Return (x, y) of the center of cell containing provided text 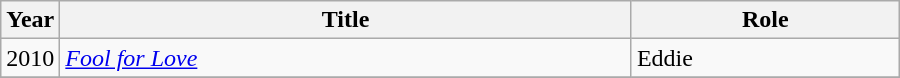
Title (346, 20)
Eddie (765, 58)
Role (765, 20)
2010 (30, 58)
Fool for Love (346, 58)
Year (30, 20)
